Extract the [x, y] coordinate from the center of the cell holding the provided text.  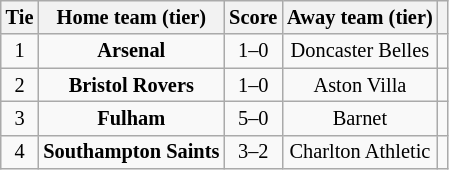
Charlton Athletic [360, 152]
2 [20, 85]
1 [20, 51]
4 [20, 152]
Southampton Saints [131, 152]
Home team (tier) [131, 17]
Aston Villa [360, 85]
Doncaster Belles [360, 51]
Score [253, 17]
Barnet [360, 118]
Fulham [131, 118]
3–2 [253, 152]
Arsenal [131, 51]
3 [20, 118]
Tie [20, 17]
Away team (tier) [360, 17]
Bristol Rovers [131, 85]
5–0 [253, 118]
